Provide the (x, y) coordinate of the cell's center where the given text is located.  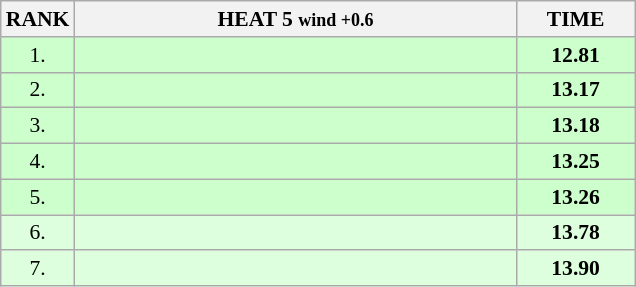
3. (38, 126)
4. (38, 162)
2. (38, 90)
13.78 (576, 233)
TIME (576, 19)
RANK (38, 19)
13.18 (576, 126)
13.26 (576, 197)
13.90 (576, 269)
7. (38, 269)
13.25 (576, 162)
5. (38, 197)
13.17 (576, 90)
1. (38, 55)
6. (38, 233)
12.81 (576, 55)
HEAT 5 wind +0.6 (295, 19)
